Identify which cell holds the provided text, then report its [x, y] central coordinate. 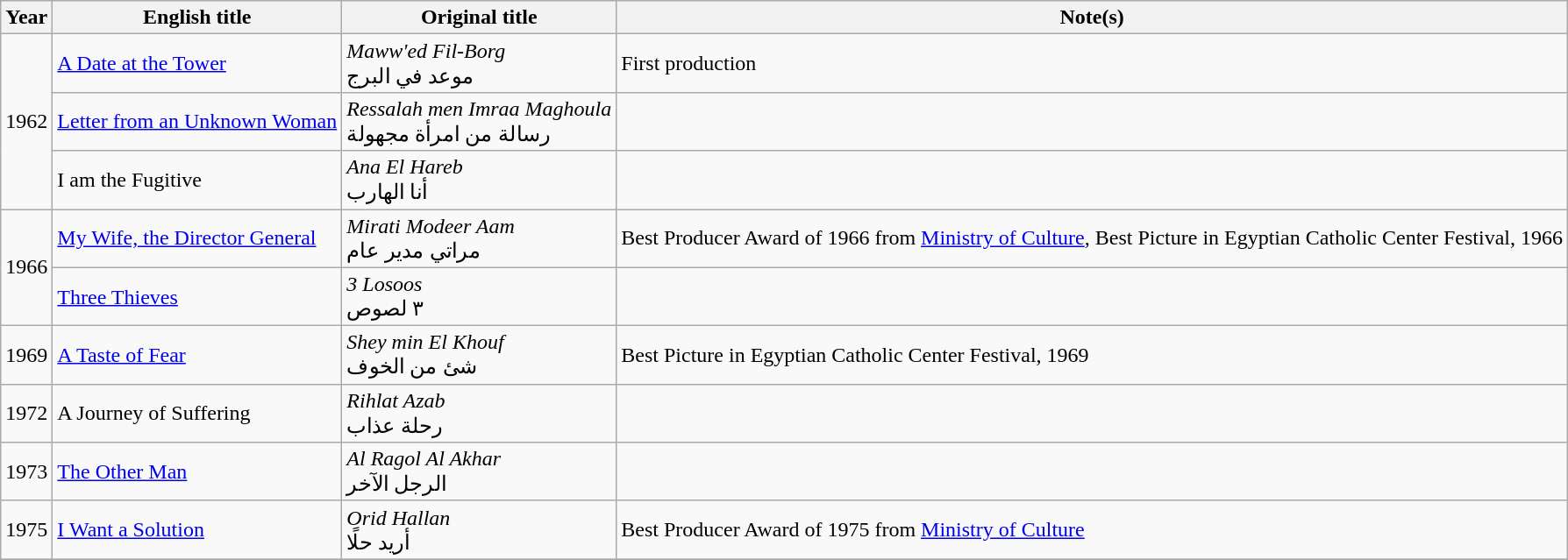
Year [26, 18]
Orid Hallanأريد حلًا [479, 529]
Ana El Harebأنا الهارب [479, 181]
I Want a Solution [197, 529]
First production [1093, 63]
Mirati Modeer Aamمراتي مدير عام [479, 238]
English title [197, 18]
Letter from an Unknown Woman [197, 121]
Original title [479, 18]
A Journey of Suffering [197, 414]
Three Thieves [197, 296]
1969 [26, 356]
Best Producer Award of 1966 from Ministry of Culture, Best Picture in Egyptian Catholic Center Festival, 1966 [1093, 238]
1972 [26, 414]
1962 [26, 122]
Ressalah men Imraa Maghoulaرسالة من امرأة مجهولة [479, 121]
1975 [26, 529]
1966 [26, 266]
Best Producer Award of 1975 from Ministry of Culture [1093, 529]
Shey min El Khoufشئ من الخوف [479, 356]
I am the Fugitive [197, 181]
1973 [26, 471]
The Other Man [197, 471]
Note(s) [1093, 18]
3 Losoos٣ لصوص [479, 296]
My Wife, the Director General [197, 238]
A Taste of Fear [197, 356]
Rihlat Azabرحلة عذاب [479, 414]
Al Ragol Al Akharالرجل الآخر [479, 471]
A Date at the Tower [197, 63]
Maww'ed Fil-Borgموعد في البرج [479, 63]
Best Picture in Egyptian Catholic Center Festival, 1969 [1093, 356]
